Provide the (X, Y) coordinate of the cell's center where the given text is located.  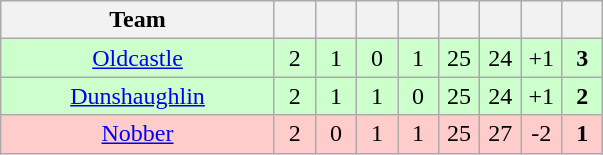
Team (138, 20)
-2 (542, 134)
Dunshaughlin (138, 96)
Oldcastle (138, 58)
3 (582, 58)
Nobber (138, 134)
27 (500, 134)
